Return [X, Y] of the center of cell containing provided text 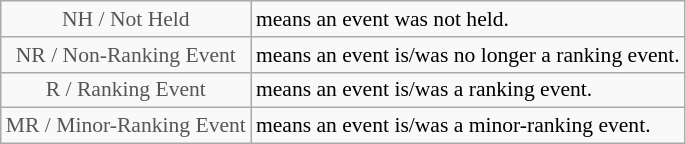
R / Ranking Event [126, 90]
means an event is/was no longer a ranking event. [468, 55]
MR / Minor-Ranking Event [126, 126]
means an event is/was a ranking event. [468, 90]
means an event was not held. [468, 19]
NR / Non-Ranking Event [126, 55]
means an event is/was a minor-ranking event. [468, 126]
NH / Not Held [126, 19]
